Scan for the cell matching the given text and deliver its [X, Y] coordinate at center. 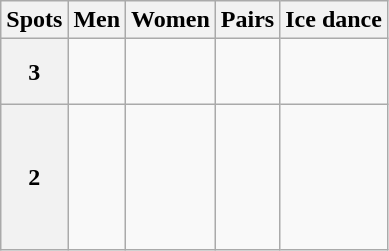
Pairs [247, 20]
Ice dance [334, 20]
Men [97, 20]
Spots [34, 20]
3 [34, 72]
Women [171, 20]
2 [34, 177]
